Scan for the cell matching the given text and deliver its (x, y) coordinate at center. 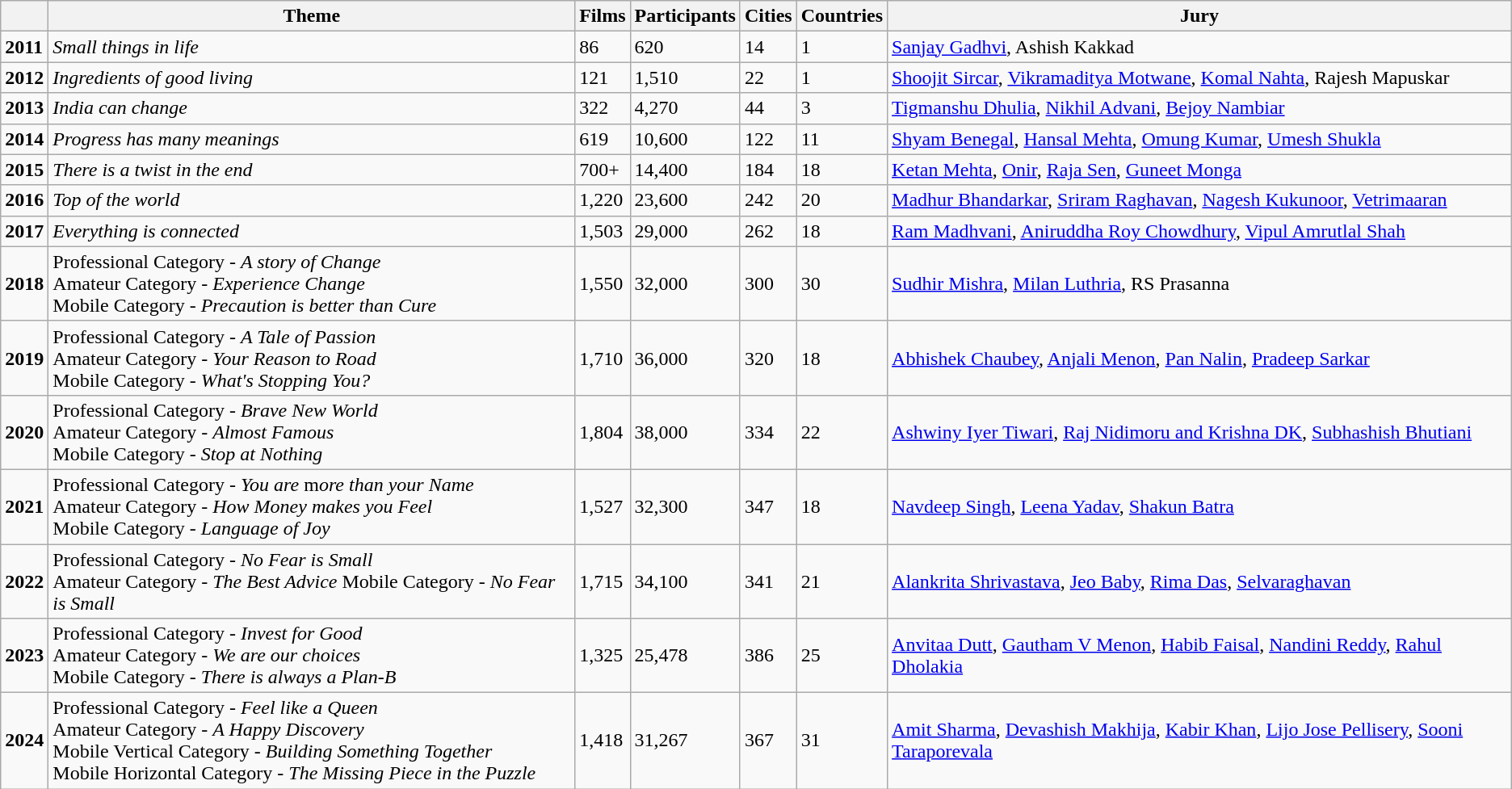
Sanjay Gadhvi, Ashish Kakkad (1200, 47)
Professional Category - No Fear is SmallAmateur Category - The Best Advice Mobile Category - No Fear is Small (312, 581)
Navdeep Singh, Leena Yadav, Shakun Batra (1200, 506)
11 (842, 139)
23,600 (685, 200)
10,600 (685, 139)
Ram Madhvani, Aniruddha Roy Chowdhury, Vipul Amrutlal Shah (1200, 231)
619 (603, 139)
367 (768, 741)
Tigmanshu Dhulia, Nikhil Advani, Bejoy Nambiar (1200, 108)
Participants (685, 16)
Anvitaa Dutt, Gautham V Menon, Habib Faisal, Nandini Reddy, Rahul Dholakia (1200, 656)
44 (768, 108)
Professional Category - A Tale of PassionAmateur Category - Your Reason to RoadMobile Category - What's Stopping You? (312, 358)
25 (842, 656)
2012 (24, 78)
Jury (1200, 16)
38,000 (685, 432)
Madhur Bhandarkar, Sriram Raghavan, Nagesh Kukunoor, Vetrimaaran (1200, 200)
2021 (24, 506)
700+ (603, 170)
2011 (24, 47)
2020 (24, 432)
2024 (24, 741)
122 (768, 139)
32,000 (685, 283)
30 (842, 283)
Films (603, 16)
32,300 (685, 506)
34,100 (685, 581)
2023 (24, 656)
India can change (312, 108)
1,220 (603, 200)
2019 (24, 358)
Professional Category - Invest for GoodAmateur Category - We are our choicesMobile Category - There is always a Plan-B (312, 656)
Shoojit Sircar, Vikramaditya Motwane, Komal Nahta, Rajesh Mapuskar (1200, 78)
320 (768, 358)
31,267 (685, 741)
2013 (24, 108)
322 (603, 108)
2014 (24, 139)
86 (603, 47)
2015 (24, 170)
121 (603, 78)
2018 (24, 283)
Top of the world (312, 200)
Progress has many meanings (312, 139)
334 (768, 432)
25,478 (685, 656)
20 (842, 200)
1,503 (603, 231)
Everything is connected (312, 231)
Ketan Mehta, Onir, Raja Sen, Guneet Monga (1200, 170)
36,000 (685, 358)
184 (768, 170)
347 (768, 506)
1,715 (603, 581)
2016 (24, 200)
Sudhir Mishra, Milan Luthria, RS Prasanna (1200, 283)
300 (768, 283)
1,325 (603, 656)
620 (685, 47)
Countries (842, 16)
2022 (24, 581)
242 (768, 200)
31 (842, 741)
21 (842, 581)
Small things in life (312, 47)
341 (768, 581)
Alankrita Shrivastava, Jeo Baby, Rima Das, Selvaraghavan (1200, 581)
2017 (24, 231)
Professional Category - A story of ChangeAmateur Category - Experience ChangeMobile Category - Precaution is better than Cure (312, 283)
1,527 (603, 506)
Amit Sharma, Devashish Makhija, Kabir Khan, Lijo Jose Pellisery, Sooni Taraporevala (1200, 741)
29,000 (685, 231)
Theme (312, 16)
1,510 (685, 78)
1,710 (603, 358)
262 (768, 231)
Professional Category - You are more than your NameAmateur Category - How Money makes you FeelMobile Category - Language of Joy (312, 506)
1,550 (603, 283)
Abhishek Chaubey, Anjali Menon, Pan Nalin, Pradeep Sarkar (1200, 358)
1,804 (603, 432)
386 (768, 656)
Cities (768, 16)
Shyam Benegal, Hansal Mehta, Omung Kumar, Umesh Shukla (1200, 139)
14,400 (685, 170)
4,270 (685, 108)
3 (842, 108)
14 (768, 47)
Professional Category - Brave New WorldAmateur Category - Almost FamousMobile Category - Stop at Nothing (312, 432)
Ashwiny Iyer Tiwari, Raj Nidimoru and Krishna DK, Subhashish Bhutiani (1200, 432)
Ingredients of good living (312, 78)
There is a twist in the end (312, 170)
1,418 (603, 741)
